Locate the cell with the specified text and output its (X, Y) center coordinate. 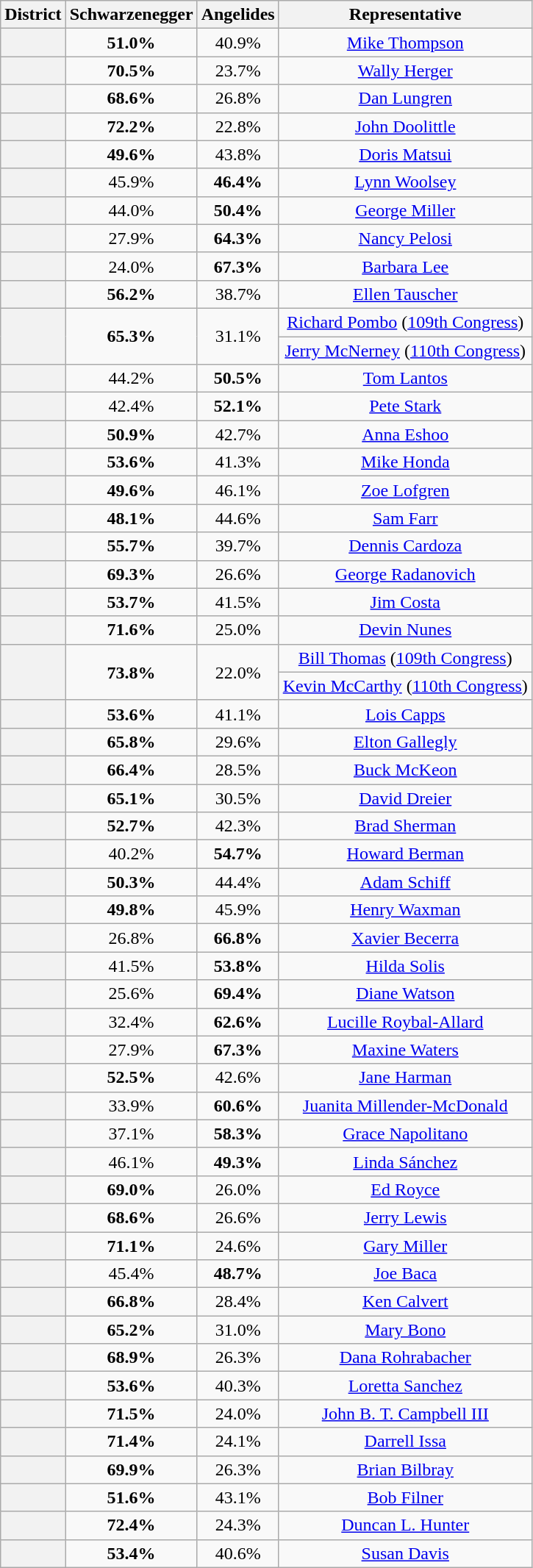
Susan Davis (405, 1553)
73.8% (131, 672)
55.7% (131, 546)
72.2% (131, 126)
52.1% (238, 407)
38.7% (238, 294)
42.7% (238, 434)
Doris Matsui (405, 154)
Brian Bilbray (405, 1469)
Anna Eshoo (405, 434)
Duncan L. Hunter (405, 1525)
71.5% (131, 1414)
Loretta Sanchez (405, 1386)
Juanita Millender-McDonald (405, 1106)
Wally Herger (405, 71)
48.7% (238, 1274)
Schwarzenegger (131, 15)
Darrell Issa (405, 1442)
50.4% (238, 210)
Pete Stark (405, 407)
Maxine Waters (405, 1050)
31.1% (238, 336)
John Doolittle (405, 126)
Zoe Lofgren (405, 490)
John B. T. Campbell III (405, 1414)
69.0% (131, 1189)
Joe Baca (405, 1274)
George Miller (405, 210)
65.1% (131, 798)
Richard Pombo (109th Congress) (405, 322)
24.6% (238, 1246)
Jerry McNerney (110th Congress) (405, 351)
Kevin McCarthy (110th Congress) (405, 686)
69.3% (131, 574)
42.6% (238, 1078)
33.9% (131, 1106)
22.0% (238, 672)
42.4% (131, 407)
49.8% (131, 910)
Tom Lantos (405, 379)
Ed Royce (405, 1189)
Diane Watson (405, 994)
53.8% (238, 966)
52.5% (131, 1078)
43.8% (238, 154)
Ellen Tauscher (405, 294)
District (33, 15)
56.2% (131, 294)
49.3% (238, 1161)
Xavier Becerra (405, 938)
Dana Rohrabacher (405, 1358)
58.3% (238, 1134)
46.4% (238, 182)
40.6% (238, 1553)
31.0% (238, 1330)
54.7% (238, 854)
Jane Harman (405, 1078)
Representative (405, 15)
69.4% (238, 994)
Howard Berman (405, 854)
64.3% (238, 238)
29.6% (238, 742)
44.2% (131, 379)
41.1% (238, 714)
24.3% (238, 1525)
Jerry Lewis (405, 1217)
44.4% (238, 882)
Henry Waxman (405, 910)
22.8% (238, 126)
Angelides (238, 15)
70.5% (131, 71)
40.9% (238, 43)
Devin Nunes (405, 630)
Mary Bono (405, 1330)
Nancy Pelosi (405, 238)
45.4% (131, 1274)
Dennis Cardoza (405, 546)
65.2% (131, 1330)
Brad Sherman (405, 826)
David Dreier (405, 798)
41.3% (238, 462)
George Radanovich (405, 574)
71.4% (131, 1442)
23.7% (238, 71)
Ken Calvert (405, 1302)
Lucille Roybal-Allard (405, 1022)
Sam Farr (405, 518)
30.5% (238, 798)
28.5% (238, 770)
69.9% (131, 1469)
Barbara Lee (405, 266)
Adam Schiff (405, 882)
25.6% (131, 994)
32.4% (131, 1022)
50.5% (238, 379)
44.0% (131, 210)
51.0% (131, 43)
40.2% (131, 854)
48.1% (131, 518)
50.9% (131, 434)
Grace Napolitano (405, 1134)
24.1% (238, 1442)
66.4% (131, 770)
68.9% (131, 1358)
40.3% (238, 1386)
Buck McKeon (405, 770)
37.1% (131, 1134)
65.8% (131, 742)
44.6% (238, 518)
53.4% (131, 1553)
Mike Honda (405, 462)
Jim Costa (405, 602)
Lois Capps (405, 714)
53.7% (131, 602)
Dan Lungren (405, 99)
Linda Sánchez (405, 1161)
51.6% (131, 1497)
Gary Miller (405, 1246)
Lynn Woolsey (405, 182)
Bill Thomas (109th Congress) (405, 658)
71.1% (131, 1246)
42.3% (238, 826)
52.7% (131, 826)
60.6% (238, 1106)
28.4% (238, 1302)
Bob Filner (405, 1497)
72.4% (131, 1525)
50.3% (131, 882)
43.1% (238, 1497)
39.7% (238, 546)
Hilda Solis (405, 966)
26.0% (238, 1189)
Elton Gallegly (405, 742)
65.3% (131, 336)
71.6% (131, 630)
25.0% (238, 630)
62.6% (238, 1022)
Mike Thompson (405, 43)
